Scan for the cell matching the given text and deliver its [x, y] coordinate at center. 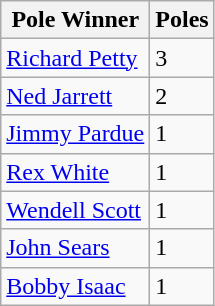
Jimmy Pardue [76, 134]
Rex White [76, 172]
Ned Jarrett [76, 96]
Pole Winner [76, 20]
2 [182, 96]
Richard Petty [76, 58]
John Sears [76, 248]
3 [182, 58]
Bobby Isaac [76, 286]
Wendell Scott [76, 210]
Poles [182, 20]
